Find where the given text appears and provide that cell's center as (x, y) coordinate. 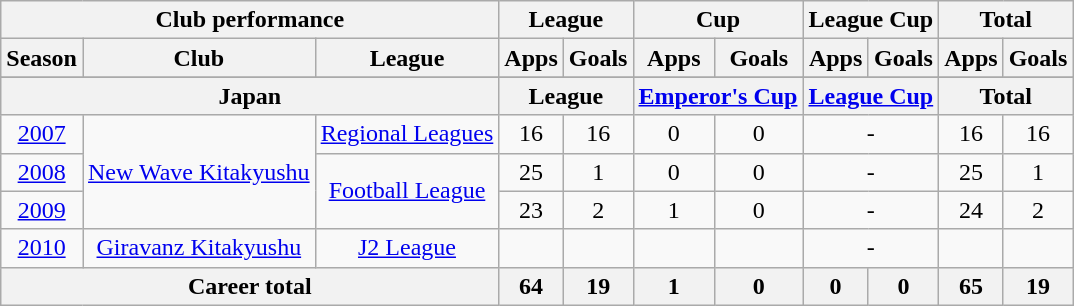
Regional Leagues (407, 134)
J2 League (407, 248)
Japan (250, 96)
64 (531, 286)
Club performance (250, 20)
2009 (42, 210)
23 (531, 210)
Season (42, 58)
65 (971, 286)
New Wave Kitakyushu (198, 172)
2007 (42, 134)
24 (971, 210)
2008 (42, 172)
Club (198, 58)
Cup (718, 20)
Emperor's Cup (718, 96)
2010 (42, 248)
Football League (407, 191)
Giravanz Kitakyushu (198, 248)
Career total (250, 286)
